Locate the cell with the specified text and output its (x, y) center coordinate. 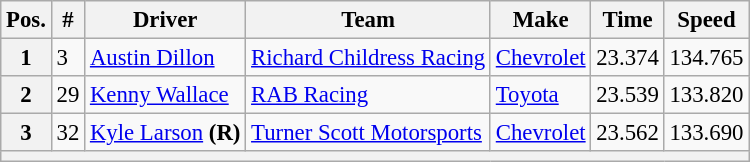
Toyota (540, 95)
23.539 (628, 95)
Turner Scott Motorsports (368, 133)
133.820 (706, 95)
Richard Childress Racing (368, 58)
Make (540, 20)
# (68, 20)
29 (68, 95)
23.562 (628, 133)
133.690 (706, 133)
Kyle Larson (R) (166, 133)
2 (26, 95)
23.374 (628, 58)
Pos. (26, 20)
Austin Dillon (166, 58)
Driver (166, 20)
Speed (706, 20)
134.765 (706, 58)
Kenny Wallace (166, 95)
32 (68, 133)
RAB Racing (368, 95)
1 (26, 58)
Team (368, 20)
Time (628, 20)
